Identify which cell holds the provided text, then report its [x, y] central coordinate. 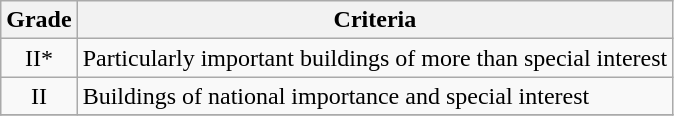
II [39, 96]
II* [39, 58]
Criteria [375, 20]
Grade [39, 20]
Particularly important buildings of more than special interest [375, 58]
Buildings of national importance and special interest [375, 96]
